Determine the (X, Y) coordinate at the center of the cell enclosing the given text.  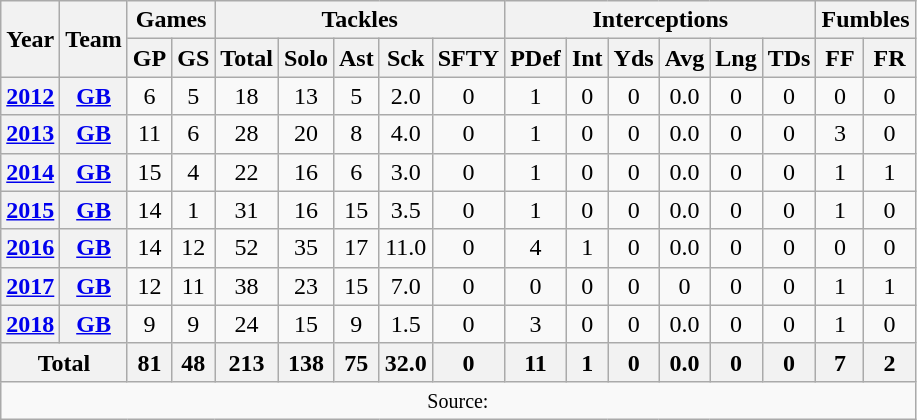
Games (170, 20)
Team (94, 39)
GS (194, 58)
Ast (356, 58)
2.0 (406, 96)
17 (356, 248)
PDef (536, 58)
4.0 (406, 134)
7 (840, 362)
Avg (684, 58)
20 (306, 134)
23 (306, 286)
Int (587, 58)
FR (890, 58)
2013 (30, 134)
138 (306, 362)
2018 (30, 324)
Fumbles (866, 20)
7.0 (406, 286)
35 (306, 248)
24 (247, 324)
28 (247, 134)
FF (840, 58)
2014 (30, 172)
2012 (30, 96)
TDs (789, 58)
48 (194, 362)
22 (247, 172)
Year (30, 39)
3.0 (406, 172)
Source: (458, 400)
SFTY (468, 58)
Lng (736, 58)
Sck (406, 58)
1.5 (406, 324)
Solo (306, 58)
32.0 (406, 362)
Yds (634, 58)
11.0 (406, 248)
2 (890, 362)
Tackles (360, 20)
Interceptions (660, 20)
2017 (30, 286)
GP (149, 58)
38 (247, 286)
13 (306, 96)
8 (356, 134)
31 (247, 210)
213 (247, 362)
18 (247, 96)
2015 (30, 210)
81 (149, 362)
2016 (30, 248)
3.5 (406, 210)
52 (247, 248)
75 (356, 362)
